Return the [x, y] coordinate for the center point of the cell that contains the specified text.  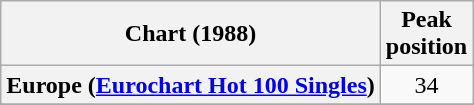
34 [426, 85]
Peakposition [426, 34]
Chart (1988) [191, 34]
Europe (Eurochart Hot 100 Singles) [191, 85]
